Detect which cell encompasses the target text, then output its (x, y) center coordinate. 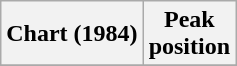
Chart (1984) (72, 34)
Peakposition (189, 34)
